Find where the given text appears and provide that cell's center as [x, y] coordinate. 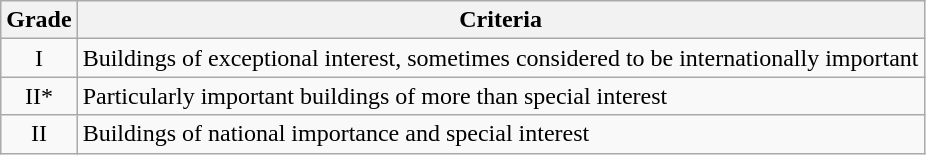
II [39, 134]
Buildings of exceptional interest, sometimes considered to be internationally important [500, 58]
I [39, 58]
Particularly important buildings of more than special interest [500, 96]
Grade [39, 20]
Criteria [500, 20]
II* [39, 96]
Buildings of national importance and special interest [500, 134]
